From the cell containing the given text, extract its center point as (X, Y) coordinate. 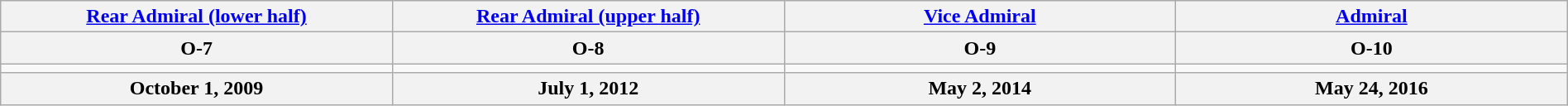
May 24, 2016 (1372, 89)
O-10 (1372, 48)
Admiral (1372, 17)
May 2, 2014 (980, 89)
Vice Admiral (980, 17)
July 1, 2012 (588, 89)
October 1, 2009 (197, 89)
O-9 (980, 48)
Rear Admiral (upper half) (588, 17)
O-8 (588, 48)
Rear Admiral (lower half) (197, 17)
O-7 (197, 48)
